Provide the (X, Y) coordinate of the cell's center where the given text is located.  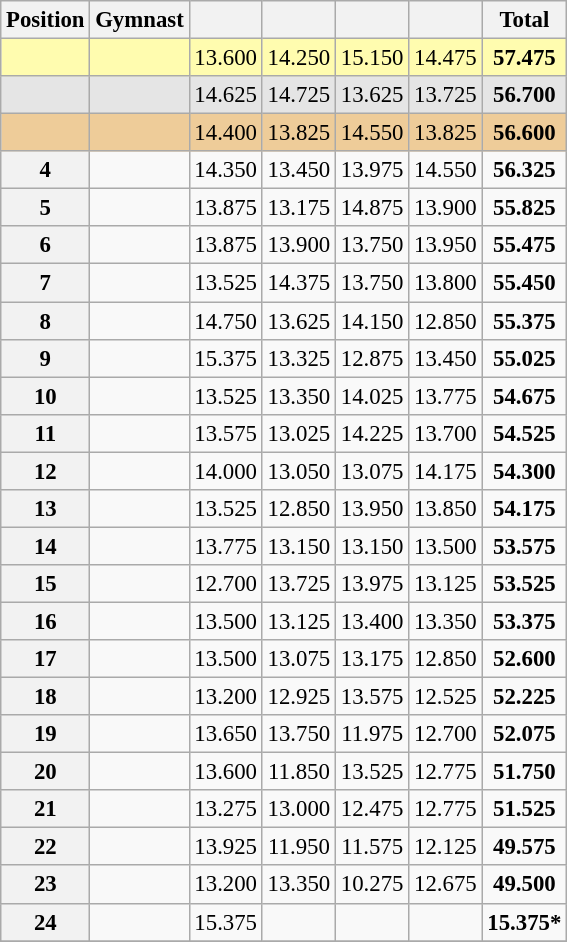
15 (46, 584)
14.725 (298, 95)
55.475 (524, 245)
54.675 (524, 396)
49.575 (524, 847)
14.025 (372, 396)
19 (46, 734)
14.350 (226, 170)
8 (46, 321)
54.175 (524, 509)
54.525 (524, 433)
10 (46, 396)
13.700 (446, 433)
5 (46, 208)
7 (46, 283)
14.750 (226, 321)
13.400 (372, 621)
13.850 (446, 509)
13.650 (226, 734)
57.475 (524, 58)
18 (46, 697)
14.150 (372, 321)
12.875 (372, 358)
13.000 (298, 809)
15.150 (372, 58)
14.000 (226, 471)
52.225 (524, 697)
15.375* (524, 922)
10.275 (372, 885)
11 (46, 433)
14.225 (372, 433)
13.025 (298, 433)
13 (46, 509)
14.375 (298, 283)
53.375 (524, 621)
11.850 (298, 772)
17 (46, 659)
54.300 (524, 471)
24 (46, 922)
20 (46, 772)
21 (46, 809)
9 (46, 358)
14.625 (226, 95)
55.375 (524, 321)
53.575 (524, 546)
11.950 (298, 847)
11.575 (372, 847)
Total (524, 20)
16 (46, 621)
14.400 (226, 133)
51.525 (524, 809)
13.325 (298, 358)
14.250 (298, 58)
12.525 (446, 697)
23 (46, 885)
12.925 (298, 697)
53.525 (524, 584)
12.675 (446, 885)
13.275 (226, 809)
51.750 (524, 772)
11.975 (372, 734)
52.600 (524, 659)
12.125 (446, 847)
49.500 (524, 885)
56.325 (524, 170)
14 (46, 546)
Position (46, 20)
6 (46, 245)
4 (46, 170)
55.025 (524, 358)
13.050 (298, 471)
14.875 (372, 208)
Gymnast (140, 20)
52.075 (524, 734)
56.600 (524, 133)
12.475 (372, 809)
14.475 (446, 58)
55.825 (524, 208)
14.175 (446, 471)
13.925 (226, 847)
13.800 (446, 283)
12 (46, 471)
55.450 (524, 283)
56.700 (524, 95)
22 (46, 847)
